Identify which cell holds the provided text, then report its (X, Y) central coordinate. 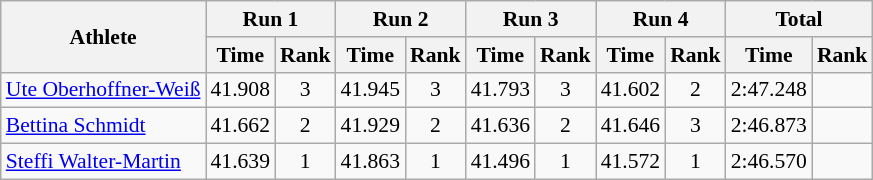
41.636 (500, 126)
2:47.248 (769, 90)
41.863 (370, 162)
41.496 (500, 162)
Bettina Schmidt (104, 126)
Run 4 (661, 19)
2:46.873 (769, 126)
2:46.570 (769, 162)
Run 3 (531, 19)
Run 1 (271, 19)
Steffi Walter-Martin (104, 162)
41.945 (370, 90)
Run 2 (401, 19)
41.646 (630, 126)
Total (800, 19)
Athlete (104, 36)
41.662 (240, 126)
41.793 (500, 90)
41.572 (630, 162)
41.639 (240, 162)
41.929 (370, 126)
41.908 (240, 90)
Ute Oberhoffner-Weiß (104, 90)
41.602 (630, 90)
